Return [x, y] of the center of cell containing provided text 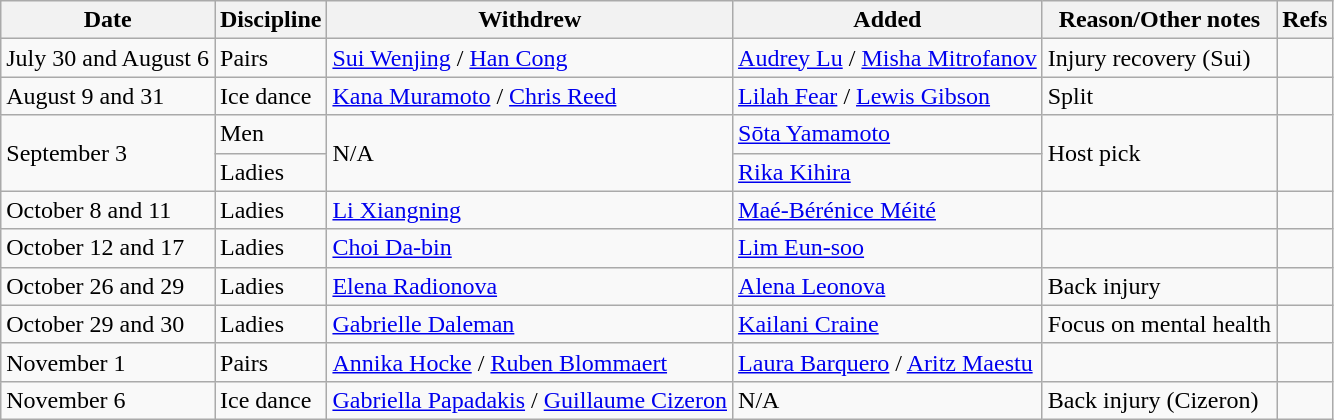
Lilah Fear / Lewis Gibson [888, 96]
Kailani Craine [888, 324]
October 29 and 30 [108, 324]
Discipline [270, 20]
Injury recovery (Sui) [1159, 58]
Maé-Bérénice Méité [888, 210]
Kana Muramoto / Chris Reed [530, 96]
Host pick [1159, 153]
Choi Da-bin [530, 248]
Lim Eun-soo [888, 248]
August 9 and 31 [108, 96]
October 12 and 17 [108, 248]
October 8 and 11 [108, 210]
July 30 and August 6 [108, 58]
Split [1159, 96]
Reason/Other notes [1159, 20]
Withdrew [530, 20]
Back injury [1159, 286]
Refs [1305, 20]
Added [888, 20]
Gabrielle Daleman [530, 324]
Sōta Yamamoto [888, 134]
Men [270, 134]
Back injury (Cizeron) [1159, 400]
Rika Kihira [888, 172]
Alena Leonova [888, 286]
November 6 [108, 400]
Focus on mental health [1159, 324]
Date [108, 20]
Annika Hocke / Ruben Blommaert [530, 362]
Laura Barquero / Aritz Maestu [888, 362]
October 26 and 29 [108, 286]
Audrey Lu / Misha Mitrofanov [888, 58]
Sui Wenjing / Han Cong [530, 58]
Li Xiangning [530, 210]
September 3 [108, 153]
November 1 [108, 362]
Gabriella Papadakis / Guillaume Cizeron [530, 400]
Elena Radionova [530, 286]
